Search for the cell housing the specified text and yield its [X, Y] center coordinate. 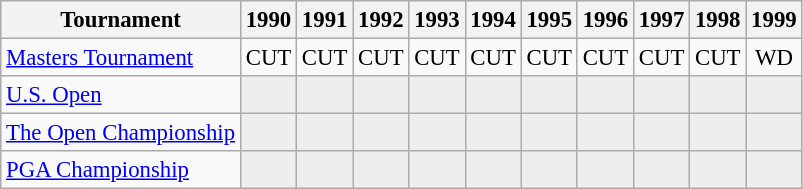
1995 [549, 20]
Tournament [121, 20]
1999 [774, 20]
1998 [718, 20]
Masters Tournament [121, 58]
WD [774, 58]
The Open Championship [121, 133]
U.S. Open [121, 95]
1994 [493, 20]
1992 [381, 20]
1990 [268, 20]
1991 [325, 20]
1993 [437, 20]
1997 [661, 20]
PGA Championship [121, 170]
1996 [605, 20]
